Identify which cell holds the provided text, then report its [X, Y] central coordinate. 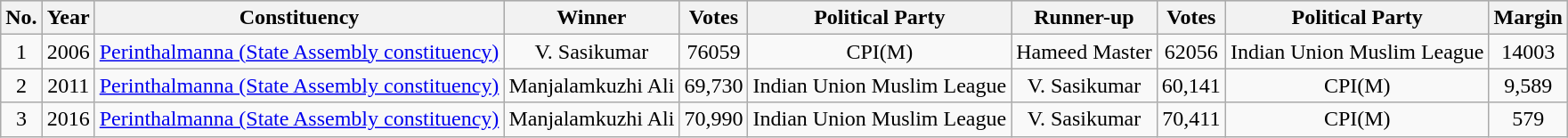
2016 [68, 119]
Margin [1528, 18]
76059 [714, 52]
579 [1528, 119]
9,589 [1528, 85]
Constituency [299, 18]
70,990 [714, 119]
Runner-up [1085, 18]
14003 [1528, 52]
No. [21, 18]
3 [21, 119]
Year [68, 18]
69,730 [714, 85]
2011 [68, 85]
2006 [68, 52]
Winner [591, 18]
2 [21, 85]
Hameed Master [1085, 52]
1 [21, 52]
62056 [1191, 52]
70,411 [1191, 119]
60,141 [1191, 85]
